For the text-containing cell, return its midpoint in [X, Y] coordinate format. 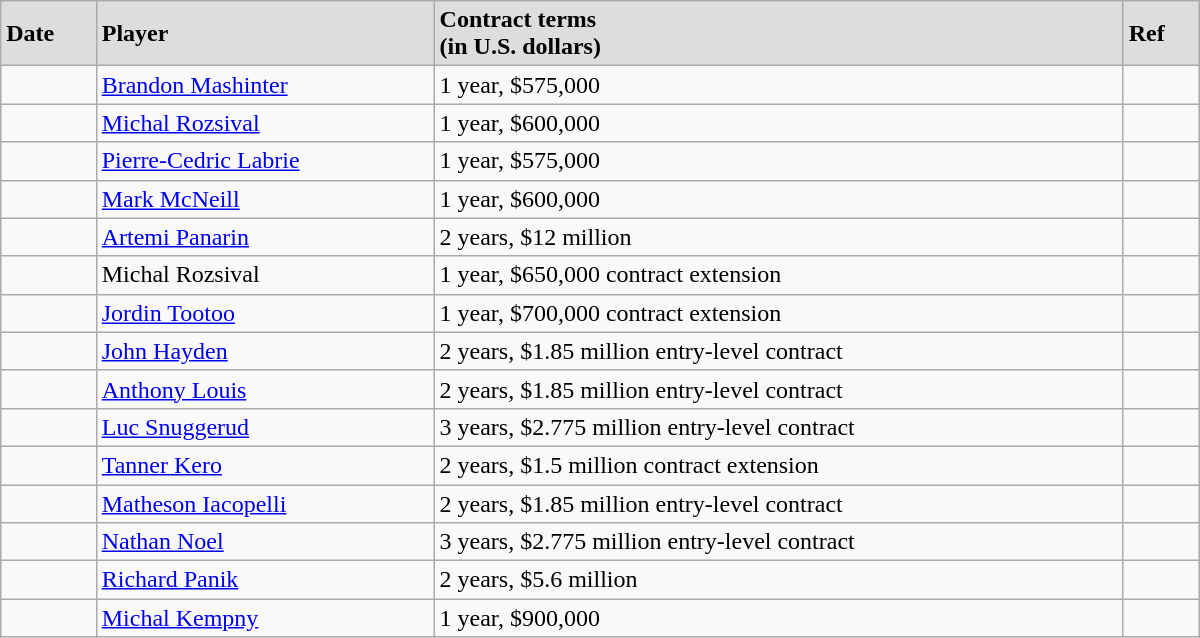
Ref [1161, 34]
1 year, $700,000 contract extension [778, 313]
Date [48, 34]
Luc Snuggerud [265, 427]
Anthony Louis [265, 389]
Brandon Mashinter [265, 85]
Artemi Panarin [265, 237]
Richard Panik [265, 580]
Contract terms(in U.S. dollars) [778, 34]
Matheson Iacopelli [265, 503]
Mark McNeill [265, 199]
2 years, $5.6 million [778, 580]
Jordin Tootoo [265, 313]
Nathan Noel [265, 542]
Player [265, 34]
2 years, $1.5 million contract extension [778, 465]
John Hayden [265, 351]
Michal Kempny [265, 618]
Pierre-Cedric Labrie [265, 161]
2 years, $12 million [778, 237]
Tanner Kero [265, 465]
1 year, $650,000 contract extension [778, 275]
1 year, $900,000 [778, 618]
